Search for the cell housing the specified text and yield its [X, Y] center coordinate. 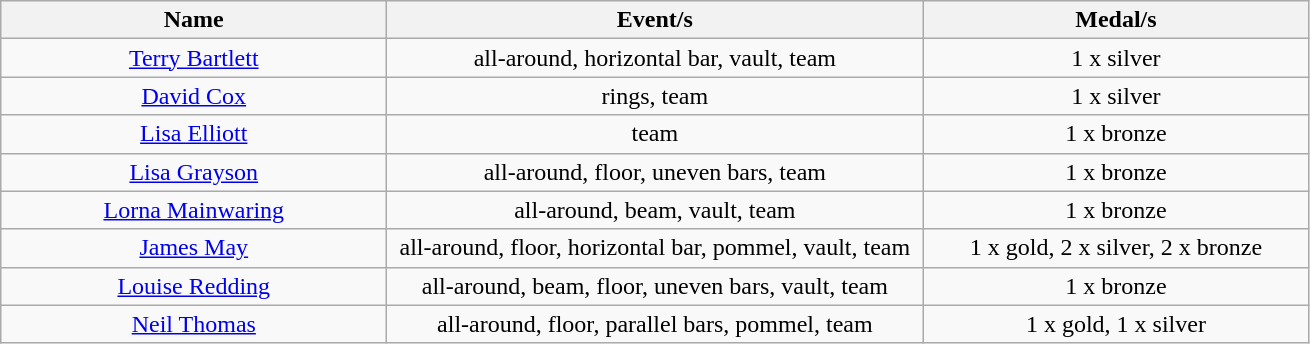
1 x gold, 2 x silver, 2 x bronze [1116, 248]
1 x gold, 1 x silver [1116, 324]
all-around, floor, horizontal bar, pommel, vault, team [655, 248]
team [655, 134]
all-around, beam, floor, uneven bars, vault, team [655, 286]
Event/s [655, 20]
all-around, horizontal bar, vault, team [655, 58]
Louise Redding [194, 286]
all-around, floor, uneven bars, team [655, 172]
Medal/s [1116, 20]
Neil Thomas [194, 324]
Name [194, 20]
Terry Bartlett [194, 58]
James May [194, 248]
rings, team [655, 96]
Lisa Elliott [194, 134]
Lisa Grayson [194, 172]
Lorna Mainwaring [194, 210]
all-around, beam, vault, team [655, 210]
all-around, floor, parallel bars, pommel, team [655, 324]
David Cox [194, 96]
